Provide the (x, y) coordinate of the cell's center where the given text is located.  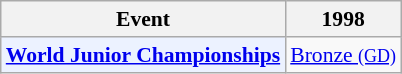
Event (143, 19)
1998 (343, 19)
World Junior Championships (143, 55)
Bronze (GD) (343, 55)
